From the cell containing the given text, extract its center point as (x, y) coordinate. 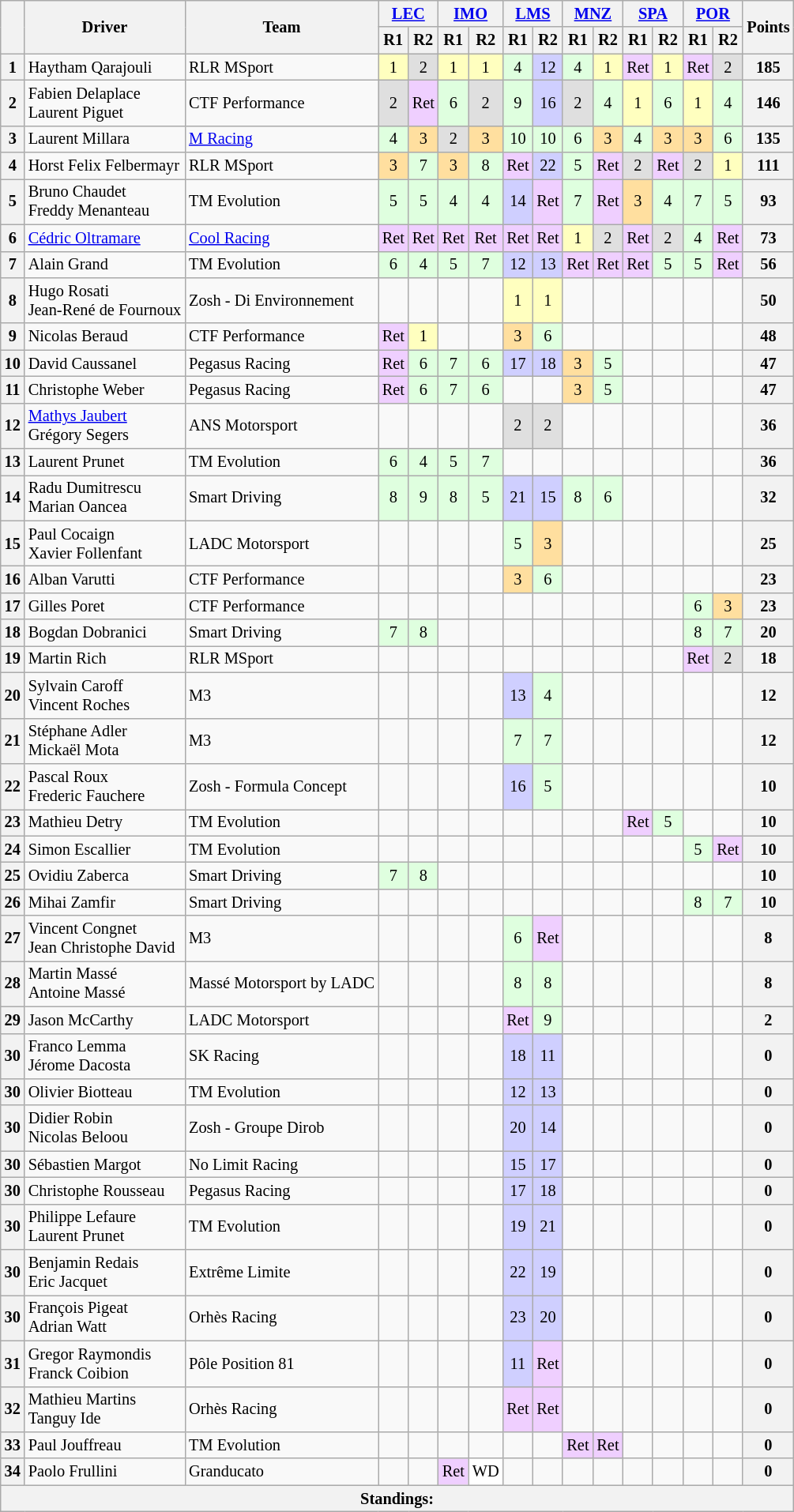
Standings: (397, 1499)
Radu Dumitrescu Marian Oancea (104, 498)
33 (13, 1445)
Bruno Chaudet Freddy Menanteau (104, 201)
Laurent Millara (104, 139)
WD (486, 1472)
Pascal Roux Frederic Fauchere (104, 786)
Extrême Limite (281, 1273)
Philippe Lefaure Laurent Prunet (104, 1227)
135 (768, 139)
Driver (104, 27)
M Racing (281, 139)
Mathieu Detry (104, 822)
Haytham Qarajouli (104, 67)
Fabien Delaplace Laurent Piguet (104, 103)
Christophe Rousseau (104, 1190)
Paul Jouffreau (104, 1445)
Cool Racing (281, 238)
Simon Escallier (104, 849)
56 (768, 265)
Horst Felix Felbermayr (104, 166)
Jason McCarthy (104, 1020)
28 (13, 984)
Paul Cocaign Xavier Follenfant (104, 543)
34 (13, 1472)
SPA (653, 13)
Franco Lemma Jérome Dacosta (104, 1056)
Olivier Biotteau (104, 1092)
Hugo Rosati Jean-René de Fournoux (104, 300)
Stéphane Adler Mickaël Mota (104, 741)
29 (13, 1020)
François Pigeat Adrian Watt (104, 1318)
POR (713, 13)
Mathys Jaubert Grégory Segers (104, 426)
27 (13, 938)
Mihai Zamfir (104, 902)
Granducato (281, 1472)
185 (768, 67)
Pôle Position 81 (281, 1363)
Massé Motorsport by LADC (281, 984)
Nicolas Beraud (104, 337)
David Caussanel (104, 363)
48 (768, 337)
Cédric Oltramare (104, 238)
Zosh - Di Environnement (281, 300)
ANS Motorsport (281, 426)
Ovidiu Zaberca (104, 875)
Laurent Prunet (104, 462)
MNZ (593, 13)
Team (281, 27)
Zosh - Groupe Dirob (281, 1128)
Zosh - Formula Concept (281, 786)
IMO (471, 13)
50 (768, 300)
Sylvain Caroff Vincent Roches (104, 695)
LEC (408, 13)
Vincent Congnet Jean Christophe David (104, 938)
Paolo Frullini (104, 1472)
SK Racing (281, 1056)
Didier Robin Nicolas Beloou (104, 1128)
Gregor Raymondis Franck Coibion (104, 1363)
93 (768, 201)
Alban Varutti (104, 579)
Mathieu Martins Tanguy Ide (104, 1409)
73 (768, 238)
111 (768, 166)
Martin Massé Antoine Massé (104, 984)
Benjamin Redais Eric Jacquet (104, 1273)
26 (13, 902)
Martin Rich (104, 659)
146 (768, 103)
Sébastien Margot (104, 1164)
Bogdan Dobranici (104, 633)
Points (768, 27)
Christophe Weber (104, 389)
24 (13, 849)
LMS (532, 13)
31 (13, 1363)
Alain Grand (104, 265)
Gilles Poret (104, 606)
No Limit Racing (281, 1164)
